Return the (X, Y) coordinate for the center point of the cell that contains the specified text.  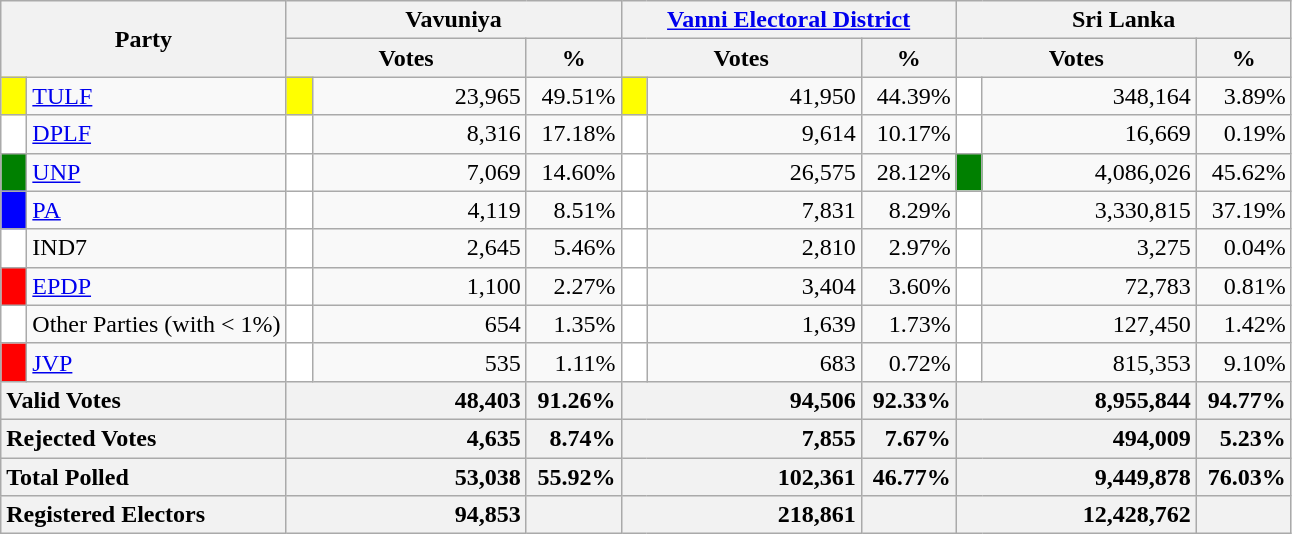
Vavuniya (454, 20)
815,353 (1089, 362)
37.19% (1244, 210)
8,955,844 (1076, 400)
3.89% (1244, 96)
41,950 (754, 96)
3,330,815 (1089, 210)
92.33% (908, 400)
26,575 (754, 172)
2.97% (908, 248)
55.92% (574, 477)
EPDP (156, 286)
17.18% (574, 134)
Party (144, 39)
683 (754, 362)
1,639 (754, 324)
654 (419, 324)
535 (419, 362)
8.29% (908, 210)
5.23% (1244, 438)
9,614 (754, 134)
3.60% (908, 286)
Total Polled (144, 477)
1.35% (574, 324)
94,853 (406, 515)
0.19% (1244, 134)
494,009 (1076, 438)
53,038 (406, 477)
2,645 (419, 248)
12,428,762 (1076, 515)
0.72% (908, 362)
Vanni Electoral District (788, 20)
8.51% (574, 210)
4,635 (406, 438)
PA (156, 210)
2.27% (574, 286)
0.04% (1244, 248)
3,275 (1089, 248)
102,361 (741, 477)
JVP (156, 362)
1.73% (908, 324)
4,119 (419, 210)
1,100 (419, 286)
72,783 (1089, 286)
48,403 (406, 400)
8.74% (574, 438)
16,669 (1089, 134)
28.12% (908, 172)
10.17% (908, 134)
94,506 (741, 400)
76.03% (1244, 477)
Registered Electors (144, 515)
2,810 (754, 248)
0.81% (1244, 286)
44.39% (908, 96)
127,450 (1089, 324)
46.77% (908, 477)
Valid Votes (144, 400)
Rejected Votes (144, 438)
3,404 (754, 286)
9,449,878 (1076, 477)
Other Parties (with < 1%) (156, 324)
UNP (156, 172)
DPLF (156, 134)
23,965 (419, 96)
Sri Lanka (1124, 20)
7,069 (419, 172)
49.51% (574, 96)
TULF (156, 96)
1.42% (1244, 324)
94.77% (1244, 400)
7.67% (908, 438)
1.11% (574, 362)
7,831 (754, 210)
5.46% (574, 248)
45.62% (1244, 172)
7,855 (741, 438)
8,316 (419, 134)
14.60% (574, 172)
4,086,026 (1089, 172)
348,164 (1089, 96)
91.26% (574, 400)
218,861 (741, 515)
IND7 (156, 248)
9.10% (1244, 362)
